From the cell containing the given text, extract its center point as [x, y] coordinate. 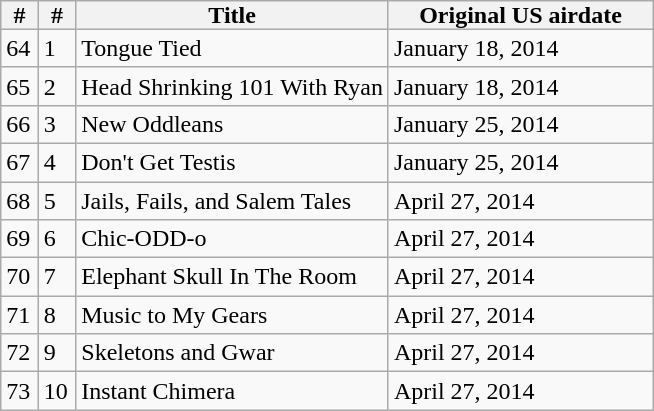
8 [57, 315]
64 [20, 48]
Head Shrinking 101 With Ryan [232, 86]
2 [57, 86]
7 [57, 277]
73 [20, 391]
69 [20, 239]
Music to My Gears [232, 315]
6 [57, 239]
5 [57, 201]
3 [57, 124]
72 [20, 353]
9 [57, 353]
10 [57, 391]
Elephant Skull In The Room [232, 277]
Don't Get Testis [232, 162]
1 [57, 48]
66 [20, 124]
71 [20, 315]
68 [20, 201]
Title [232, 15]
Skeletons and Gwar [232, 353]
Chic-ODD-o [232, 239]
Instant Chimera [232, 391]
67 [20, 162]
65 [20, 86]
Original US airdate [520, 15]
New Oddleans [232, 124]
Tongue Tied [232, 48]
70 [20, 277]
4 [57, 162]
Jails, Fails, and Salem Tales [232, 201]
